Return the [X, Y] coordinate for the center point of the cell that contains the specified text.  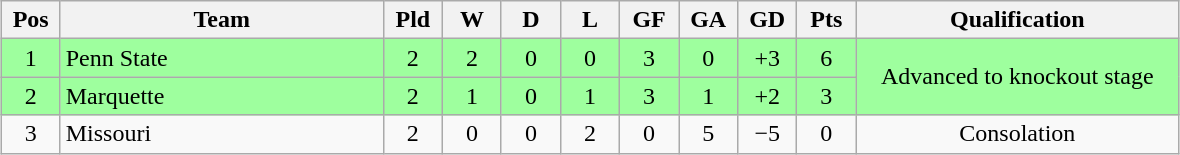
W [472, 20]
5 [708, 134]
GA [708, 20]
L [590, 20]
Marquette [222, 96]
−5 [768, 134]
Consolation [1018, 134]
Pts [826, 20]
Missouri [222, 134]
Qualification [1018, 20]
D [530, 20]
Pos [30, 20]
Team [222, 20]
+2 [768, 96]
+3 [768, 58]
GD [768, 20]
Pld [412, 20]
Advanced to knockout stage [1018, 77]
6 [826, 58]
GF [650, 20]
Penn State [222, 58]
